From the cell containing the given text, extract its center point as (X, Y) coordinate. 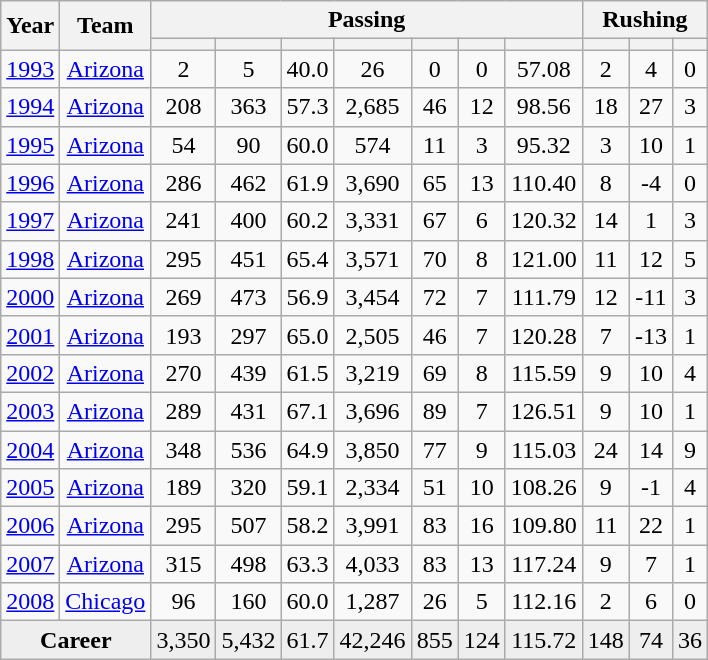
1997 (30, 221)
320 (248, 488)
348 (184, 449)
Career (76, 640)
1996 (30, 183)
57.08 (544, 69)
40.0 (308, 69)
2000 (30, 297)
95.32 (544, 145)
315 (184, 564)
112.16 (544, 602)
2002 (30, 373)
3,331 (372, 221)
431 (248, 411)
77 (434, 449)
2,685 (372, 107)
3,219 (372, 373)
400 (248, 221)
63.3 (308, 564)
98.56 (544, 107)
109.80 (544, 526)
3,350 (184, 640)
Year (30, 26)
-13 (650, 335)
2,505 (372, 335)
462 (248, 183)
1995 (30, 145)
42,246 (372, 640)
160 (248, 602)
5,432 (248, 640)
22 (650, 526)
121.00 (544, 259)
61.7 (308, 640)
451 (248, 259)
Chicago (106, 602)
189 (184, 488)
3,690 (372, 183)
16 (482, 526)
208 (184, 107)
117.24 (544, 564)
3,454 (372, 297)
72 (434, 297)
1993 (30, 69)
1,287 (372, 602)
120.28 (544, 335)
3,850 (372, 449)
507 (248, 526)
124 (482, 640)
67 (434, 221)
536 (248, 449)
67.1 (308, 411)
126.51 (544, 411)
61.9 (308, 183)
65.4 (308, 259)
2008 (30, 602)
115.03 (544, 449)
27 (650, 107)
498 (248, 564)
2003 (30, 411)
61.5 (308, 373)
270 (184, 373)
24 (606, 449)
65.0 (308, 335)
-11 (650, 297)
60.2 (308, 221)
-4 (650, 183)
148 (606, 640)
51 (434, 488)
-1 (650, 488)
65 (434, 183)
855 (434, 640)
2001 (30, 335)
59.1 (308, 488)
110.40 (544, 183)
2007 (30, 564)
241 (184, 221)
574 (372, 145)
1998 (30, 259)
64.9 (308, 449)
115.59 (544, 373)
2006 (30, 526)
74 (650, 640)
54 (184, 145)
111.79 (544, 297)
108.26 (544, 488)
36 (690, 640)
120.32 (544, 221)
473 (248, 297)
58.2 (308, 526)
2004 (30, 449)
69 (434, 373)
Passing (366, 20)
2,334 (372, 488)
18 (606, 107)
115.72 (544, 640)
57.3 (308, 107)
3,991 (372, 526)
1994 (30, 107)
Team (106, 26)
70 (434, 259)
363 (248, 107)
193 (184, 335)
Rushing (644, 20)
269 (184, 297)
2005 (30, 488)
297 (248, 335)
289 (184, 411)
286 (184, 183)
3,571 (372, 259)
89 (434, 411)
3,696 (372, 411)
4,033 (372, 564)
90 (248, 145)
439 (248, 373)
96 (184, 602)
56.9 (308, 297)
